Locate the cell with the specified text and output its [X, Y] center coordinate. 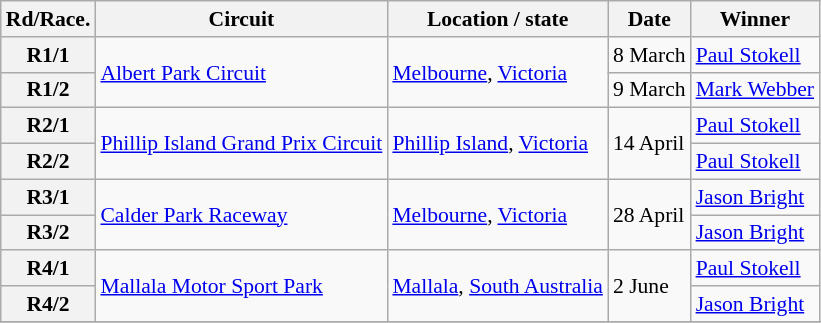
Mallala Motor Sport Park [241, 286]
Phillip Island Grand Prix Circuit [241, 144]
28 April [650, 214]
Phillip Island, Victoria [498, 144]
Mallala, South Australia [498, 286]
Albert Park Circuit [241, 72]
Date [650, 19]
Mark Webber [755, 90]
Rd/Race. [48, 19]
R1/1 [48, 55]
R1/2 [48, 90]
R3/2 [48, 233]
14 April [650, 144]
8 March [650, 55]
Winner [755, 19]
R2/2 [48, 162]
Location / state [498, 19]
Circuit [241, 19]
Calder Park Raceway [241, 214]
R3/1 [48, 197]
2 June [650, 286]
9 March [650, 90]
R4/2 [48, 304]
R2/1 [48, 126]
R4/1 [48, 269]
